Find where the given text appears and provide that cell's center as (x, y) coordinate. 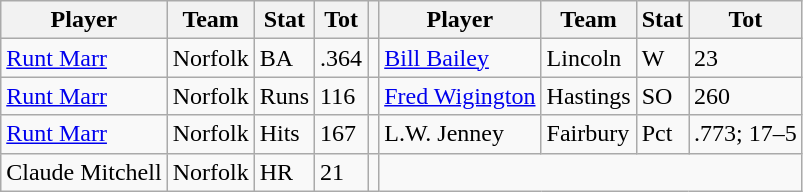
W (662, 58)
Runs (284, 96)
116 (342, 96)
Bill Bailey (460, 58)
21 (342, 172)
HR (284, 172)
Pct (662, 134)
.773; 17–5 (745, 134)
.364 (342, 58)
SO (662, 96)
167 (342, 134)
L.W. Jenney (460, 134)
Fairbury (588, 134)
Hastings (588, 96)
Claude Mitchell (84, 172)
BA (284, 58)
Fred Wigington (460, 96)
Lincoln (588, 58)
23 (745, 58)
260 (745, 96)
Hits (284, 134)
